Output the [x, y] coordinate of the center of the cell containing the given text.  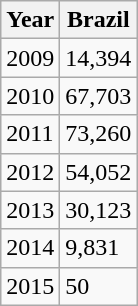
67,703 [98, 96]
2009 [30, 58]
30,123 [98, 210]
50 [98, 286]
2014 [30, 248]
Year [30, 20]
2015 [30, 286]
2011 [30, 134]
54,052 [98, 172]
Brazil [98, 20]
2012 [30, 172]
2013 [30, 210]
14,394 [98, 58]
73,260 [98, 134]
2010 [30, 96]
9,831 [98, 248]
